Capture the cell that displays the provided text and extract its [x, y] central coordinate. 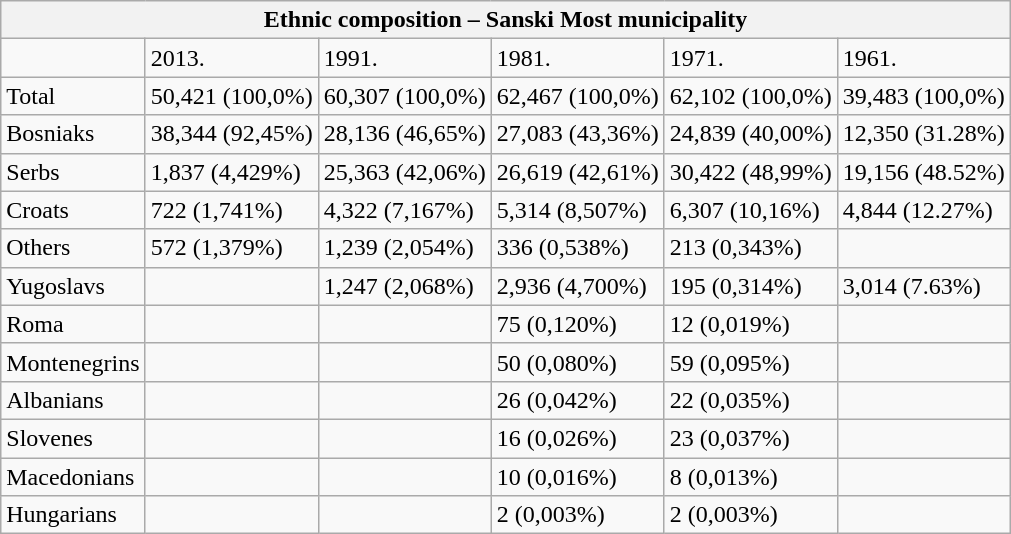
30,422 (48,99%) [750, 172]
27,083 (43,36%) [578, 134]
2013. [232, 58]
Roma [73, 324]
572 (1,379%) [232, 248]
195 (0,314%) [750, 286]
213 (0,343%) [750, 248]
1,837 (4,429%) [232, 172]
26,619 (42,61%) [578, 172]
12 (0,019%) [750, 324]
16 (0,026%) [578, 438]
722 (1,741%) [232, 210]
Bosniaks [73, 134]
1991. [404, 58]
1981. [578, 58]
4,844 (12.27%) [924, 210]
Montenegrins [73, 362]
1971. [750, 58]
1,247 (2,068%) [404, 286]
10 (0,016%) [578, 477]
8 (0,013%) [750, 477]
5,314 (8,507%) [578, 210]
Albanians [73, 400]
Others [73, 248]
23 (0,037%) [750, 438]
Hungarians [73, 515]
62,102 (100,0%) [750, 96]
60,307 (100,0%) [404, 96]
50 (0,080%) [578, 362]
26 (0,042%) [578, 400]
62,467 (100,0%) [578, 96]
336 (0,538%) [578, 248]
38,344 (92,45%) [232, 134]
24,839 (40,00%) [750, 134]
Serbs [73, 172]
4,322 (7,167%) [404, 210]
75 (0,120%) [578, 324]
39,483 (100,0%) [924, 96]
Total [73, 96]
59 (0,095%) [750, 362]
12,350 (31.28%) [924, 134]
Croats [73, 210]
Slovenes [73, 438]
Macedonians [73, 477]
2,936 (4,700%) [578, 286]
Ethnic composition – Sanski Most municipality [506, 20]
50,421 (100,0%) [232, 96]
1,239 (2,054%) [404, 248]
19,156 (48.52%) [924, 172]
22 (0,035%) [750, 400]
Yugoslavs [73, 286]
6,307 (10,16%) [750, 210]
25,363 (42,06%) [404, 172]
1961. [924, 58]
28,136 (46,65%) [404, 134]
3,014 (7.63%) [924, 286]
